Identify which cell holds the provided text, then report its (x, y) central coordinate. 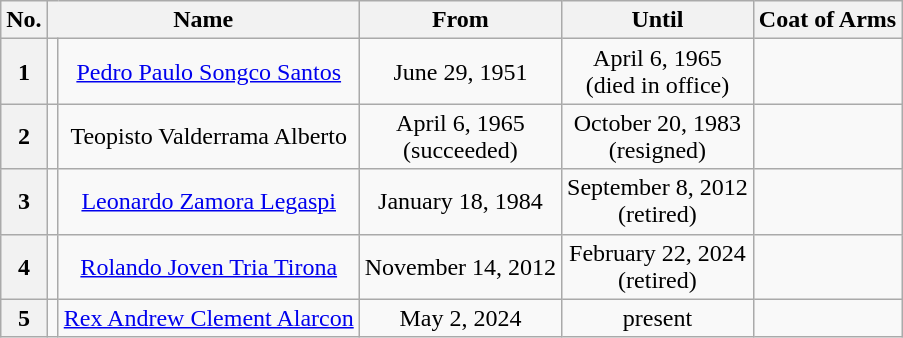
5 (24, 318)
November 14, 2012 (460, 266)
February 22, 2024(retired) (658, 266)
October 20, 1983(resigned) (658, 136)
June 29, 1951 (460, 72)
May 2, 2024 (460, 318)
Until (658, 20)
January 18, 1984 (460, 202)
2 (24, 136)
Coat of Arms (827, 20)
Name (203, 20)
April 6, 1965(succeeded) (460, 136)
Pedro Paulo Songco Santos (208, 72)
Rolando Joven Tria Tirona (208, 266)
Rex Andrew Clement Alarcon (208, 318)
Teopisto Valderrama Alberto (208, 136)
4 (24, 266)
From (460, 20)
No. (24, 20)
1 (24, 72)
April 6, 1965(died in office) (658, 72)
September 8, 2012(retired) (658, 202)
3 (24, 202)
Leonardo Zamora Legaspi (208, 202)
present (658, 318)
